Pinpoint the cell where the given text exists, returning its (X, Y) midpoint coordinate. 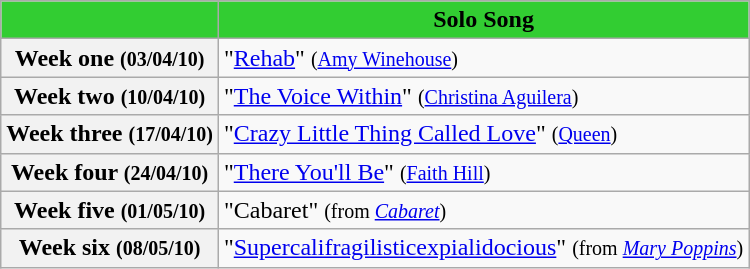
Week six (08/05/10) (110, 248)
Week two (10/04/10) (110, 96)
Week five (01/05/10) (110, 210)
Week four (24/04/10) (110, 172)
"The Voice Within" (Christina Aguilera) (483, 96)
"Crazy Little Thing Called Love" (Queen) (483, 134)
"Cabaret" (from Cabaret) (483, 210)
"Supercalifragilisticexpialidocious" (from Mary Poppins) (483, 248)
Solo Song (483, 20)
Week one (03/04/10) (110, 58)
Week three (17/04/10) (110, 134)
"Rehab" (Amy Winehouse) (483, 58)
"There You'll Be" (Faith Hill) (483, 172)
